Identify which cell holds the provided text, then report its [x, y] central coordinate. 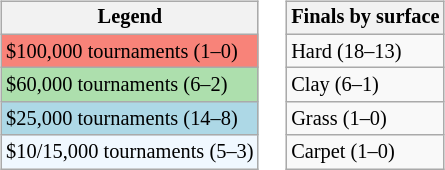
$25,000 tournaments (14–8) [130, 119]
Legend [130, 18]
$100,000 tournaments (1–0) [130, 51]
Carpet (1–0) [365, 152]
Hard (18–13) [365, 51]
Clay (6–1) [365, 85]
$10/15,000 tournaments (5–3) [130, 152]
$60,000 tournaments (6–2) [130, 85]
Finals by surface [365, 18]
Grass (1–0) [365, 119]
